Capture the cell that displays the provided text and extract its [x, y] central coordinate. 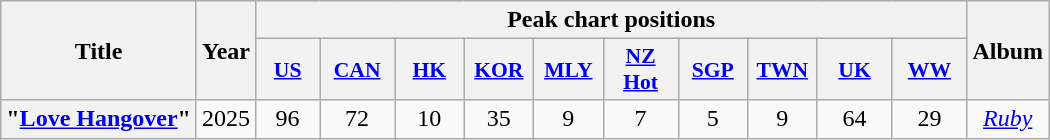
35 [499, 119]
TWN [783, 70]
96 [288, 119]
UK [854, 70]
Title [99, 50]
HK [430, 70]
WW [930, 70]
NZHot [640, 70]
Peak chart positions [612, 20]
2025 [226, 119]
Ruby [1008, 119]
64 [854, 119]
72 [358, 119]
KOR [499, 70]
Album [1008, 50]
5 [713, 119]
7 [640, 119]
29 [930, 119]
SGP [713, 70]
CAN [358, 70]
MLY [569, 70]
Year [226, 50]
US [288, 70]
10 [430, 119]
"Love Hangover" [99, 119]
